Determine the [x, y] coordinate at the center of the cell enclosing the given text.  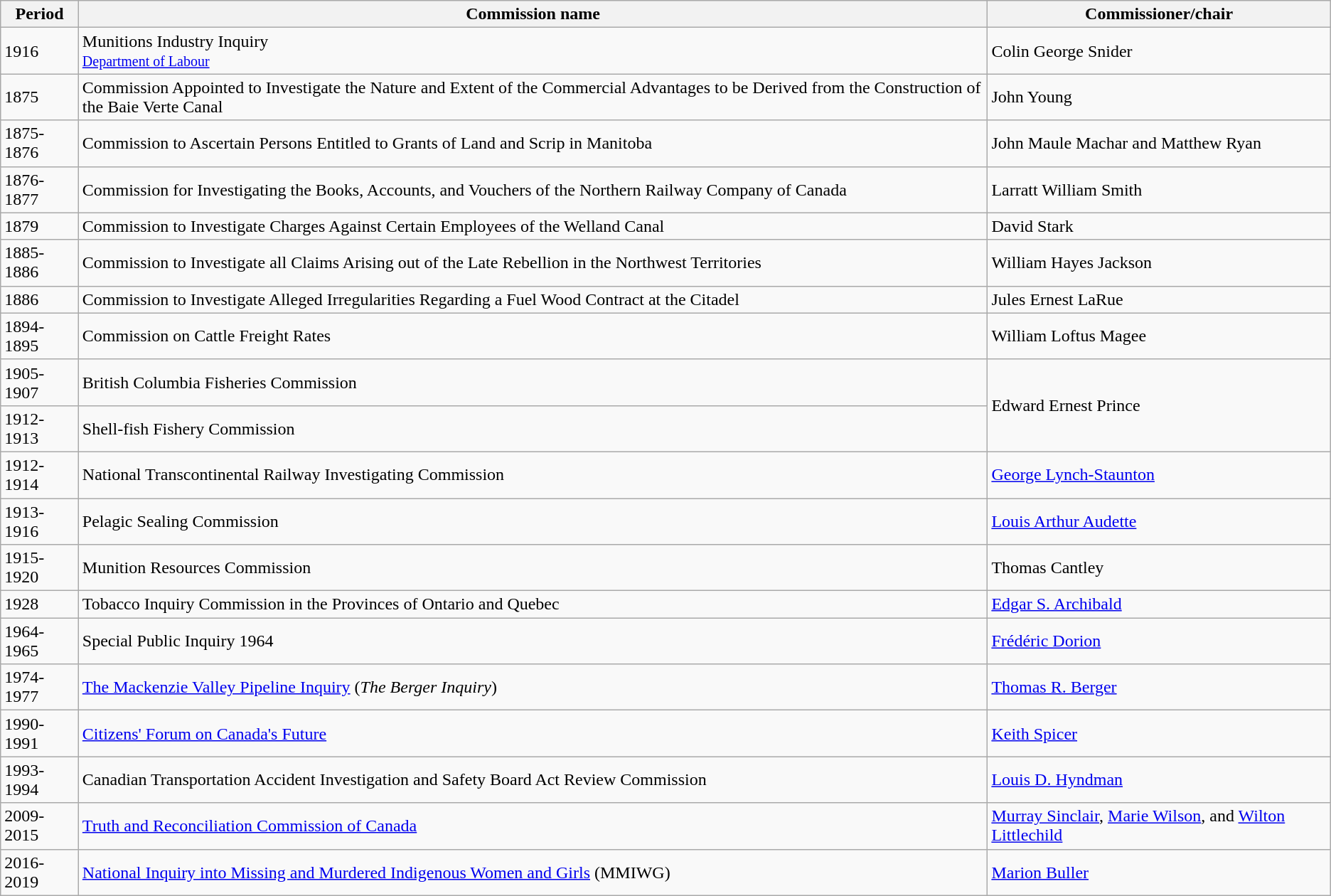
Marion Buller [1159, 872]
William Hayes Jackson [1159, 263]
Commission Appointed to Investigate the Nature and Extent of the Commercial Advantages to be Derived from the Construction of the Baie Verte Canal [533, 97]
1876-1877 [40, 189]
William Loftus Magee [1159, 336]
Thomas R. Berger [1159, 687]
1990-1991 [40, 734]
Truth and Reconciliation Commission of Canada [533, 826]
1974-1977 [40, 687]
Commissioner/chair [1159, 14]
Commission name [533, 14]
Edgar S. Archibald [1159, 604]
John Maule Machar and Matthew Ryan [1159, 144]
Murray Sinclair, Marie Wilson, and Wilton Littlechild [1159, 826]
Commission to Investigate Charges Against Certain Employees of the Welland Canal [533, 226]
Canadian Transportation Accident Investigation and Safety Board Act Review Commission [533, 779]
Commission to Investigate all Claims Arising out of the Late Rebellion in the Northwest Territories [533, 263]
Edward Ernest Prince [1159, 405]
1915-1920 [40, 567]
Commission for Investigating the Books, Accounts, and Vouchers of the Northern Railway Company of Canada [533, 189]
National Inquiry into Missing and Murdered Indigenous Women and Girls (MMIWG) [533, 872]
Frédéric Dorion [1159, 641]
Jules Ernest LaRue [1159, 299]
Commission to Investigate Alleged Irregularities Regarding a Fuel Wood Contract at the Citadel [533, 299]
Colin George Snider [1159, 51]
Commission to Ascertain Persons Entitled to Grants of Land and Scrip in Manitoba [533, 144]
Commission on Cattle Freight Rates [533, 336]
Keith Spicer [1159, 734]
1886 [40, 299]
1928 [40, 604]
British Columbia Fisheries Commission [533, 383]
Pelagic Sealing Commission [533, 521]
1885-1886 [40, 263]
2009-2015 [40, 826]
Louis Arthur Audette [1159, 521]
Louis D. Hyndman [1159, 779]
Shell-fish Fishery Commission [533, 428]
The Mackenzie Valley Pipeline Inquiry (The Berger Inquiry) [533, 687]
John Young [1159, 97]
1912-1913 [40, 428]
1875-1876 [40, 144]
National Transcontinental Railway Investigating Commission [533, 475]
Munition Resources Commission [533, 567]
Munitions Industry InquiryDepartment of Labour [533, 51]
1912-1914 [40, 475]
1875 [40, 97]
1894-1895 [40, 336]
Larratt William Smith [1159, 189]
Special Public Inquiry 1964 [533, 641]
1913-1916 [40, 521]
1879 [40, 226]
2016-2019 [40, 872]
David Stark [1159, 226]
1905-1907 [40, 383]
Thomas Cantley [1159, 567]
Period [40, 14]
Citizens' Forum on Canada's Future [533, 734]
1964-1965 [40, 641]
1993-1994 [40, 779]
Tobacco Inquiry Commission in the Provinces of Ontario and Quebec [533, 604]
1916 [40, 51]
George Lynch-Staunton [1159, 475]
